Determine the (x, y) coordinate at the center of the cell enclosing the given text.  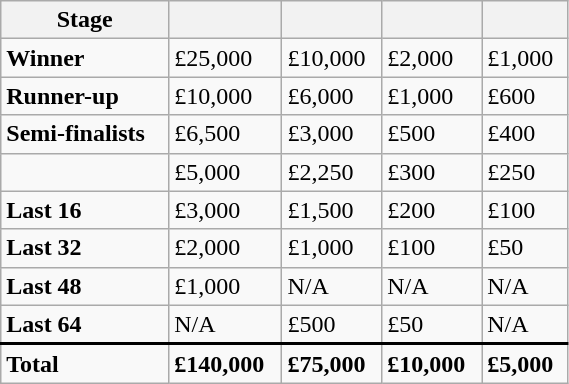
Total (85, 364)
£2,250 (332, 172)
Runner-up (85, 96)
Last 48 (85, 286)
Last 32 (85, 248)
£250 (525, 172)
£25,000 (226, 58)
Last 16 (85, 210)
£200 (432, 210)
£400 (525, 134)
£6,000 (332, 96)
Winner (85, 58)
£1,500 (332, 210)
£75,000 (332, 364)
£140,000 (226, 364)
Stage (85, 20)
£600 (525, 96)
£300 (432, 172)
£6,500 (226, 134)
Last 64 (85, 324)
Semi-finalists (85, 134)
